For the text-containing cell, return its midpoint in (X, Y) coordinate format. 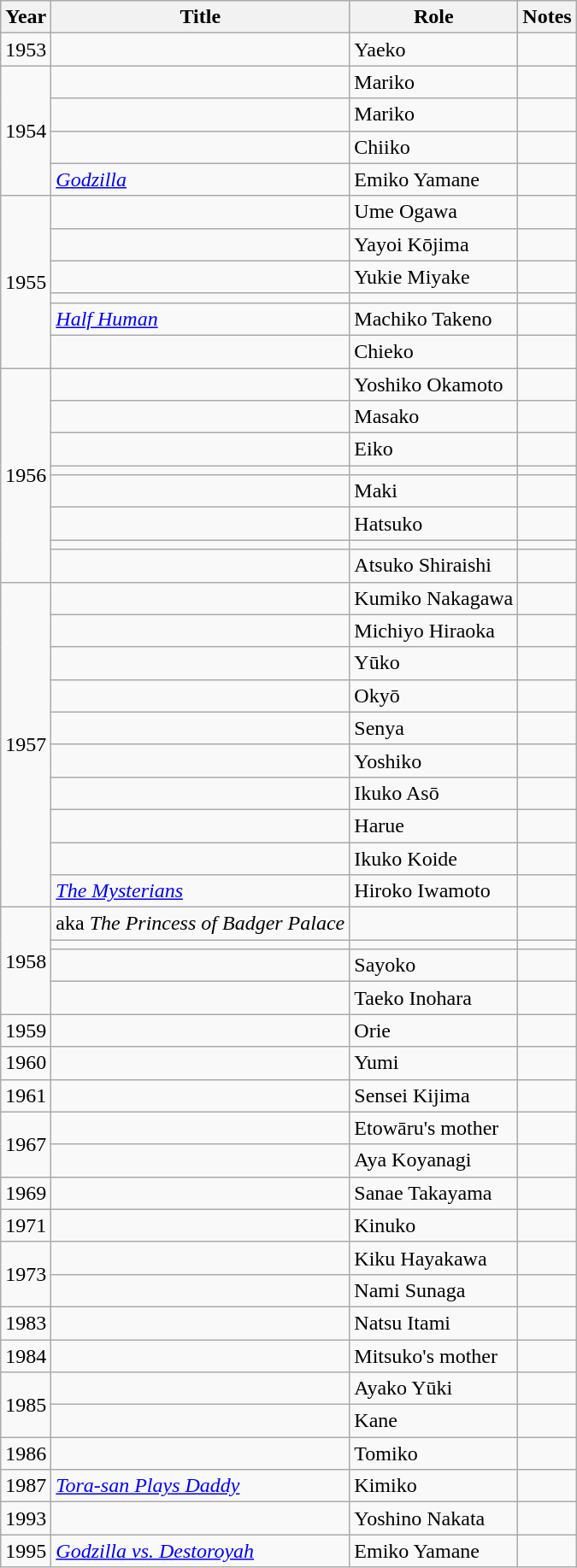
Sanae Takayama (434, 1193)
Chiiko (434, 147)
Kiku Hayakawa (434, 1258)
1986 (26, 1453)
1956 (26, 474)
1961 (26, 1095)
Harue (434, 825)
1987 (26, 1486)
Senya (434, 728)
Ikuko Koide (434, 859)
The Mysterians (200, 891)
Kumiko Nakagawa (434, 598)
Sayoko (434, 966)
1973 (26, 1274)
Kane (434, 1421)
Machiko Takeno (434, 319)
1985 (26, 1405)
Kimiko (434, 1486)
Atsuko Shiraishi (434, 566)
1954 (26, 131)
aka The Princess of Badger Palace (200, 924)
1967 (26, 1144)
Masako (434, 417)
Mitsuko's mother (434, 1356)
Chieko (434, 351)
1995 (26, 1551)
Role (434, 17)
Natsu Itami (434, 1323)
Hiroko Iwamoto (434, 891)
Michiyo Hiraoka (434, 631)
Notes (547, 17)
Kinuko (434, 1225)
Ayako Yūki (434, 1389)
Maki (434, 491)
Yoshiko (434, 761)
Yukie Miyake (434, 277)
Godzilla (200, 179)
Tomiko (434, 1453)
1971 (26, 1225)
Yoshiko Okamoto (434, 384)
1959 (26, 1031)
Nami Sunaga (434, 1290)
1953 (26, 50)
1983 (26, 1323)
Half Human (200, 319)
1993 (26, 1518)
1955 (26, 282)
Yūko (434, 663)
Tora-san Plays Daddy (200, 1486)
1960 (26, 1063)
Godzilla vs. Destoroyah (200, 1551)
Ikuko Asō (434, 793)
Yaeko (434, 50)
1958 (26, 960)
Yumi (434, 1063)
Eiko (434, 449)
1957 (26, 745)
Title (200, 17)
Etowāru's mother (434, 1128)
Ume Ogawa (434, 212)
1969 (26, 1193)
Sensei Kijima (434, 1095)
Okyō (434, 696)
1984 (26, 1356)
Yayoi Kōjima (434, 244)
Year (26, 17)
Aya Koyanagi (434, 1160)
Hatsuko (434, 524)
Taeko Inohara (434, 998)
Orie (434, 1031)
Yoshino Nakata (434, 1518)
